Find where the given text appears and provide that cell's center as (X, Y) coordinate. 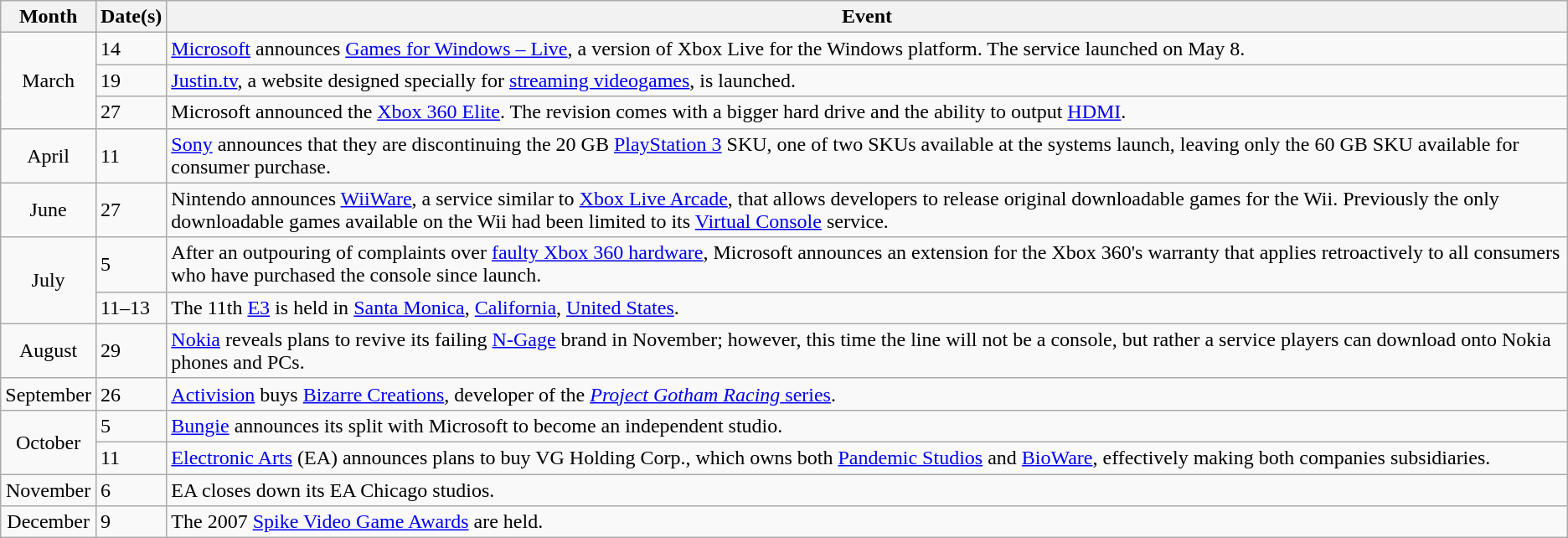
Microsoft announced the Xbox 360 Elite. The revision comes with a bigger hard drive and the ability to output HDMI. (867, 112)
October (49, 442)
July (49, 280)
September (49, 394)
Microsoft announces Games for Windows – Live, a version of Xbox Live for the Windows platform. The service launched on May 8. (867, 49)
29 (131, 350)
March (49, 80)
19 (131, 80)
6 (131, 490)
Date(s) (131, 17)
Month (49, 17)
Bungie announces its split with Microsoft to become an independent studio. (867, 426)
June (49, 210)
11–13 (131, 308)
Justin.tv, a website designed specially for streaming videogames, is launched. (867, 80)
Activision buys Bizarre Creations, developer of the Project Gotham Racing series. (867, 394)
14 (131, 49)
November (49, 490)
The 2007 Spike Video Game Awards are held. (867, 522)
The 11th E3 is held in Santa Monica, California, United States. (867, 308)
26 (131, 394)
December (49, 522)
April (49, 156)
August (49, 350)
EA closes down its EA Chicago studios. (867, 490)
Event (867, 17)
9 (131, 522)
